Locate the cell with the specified text and output its [X, Y] center coordinate. 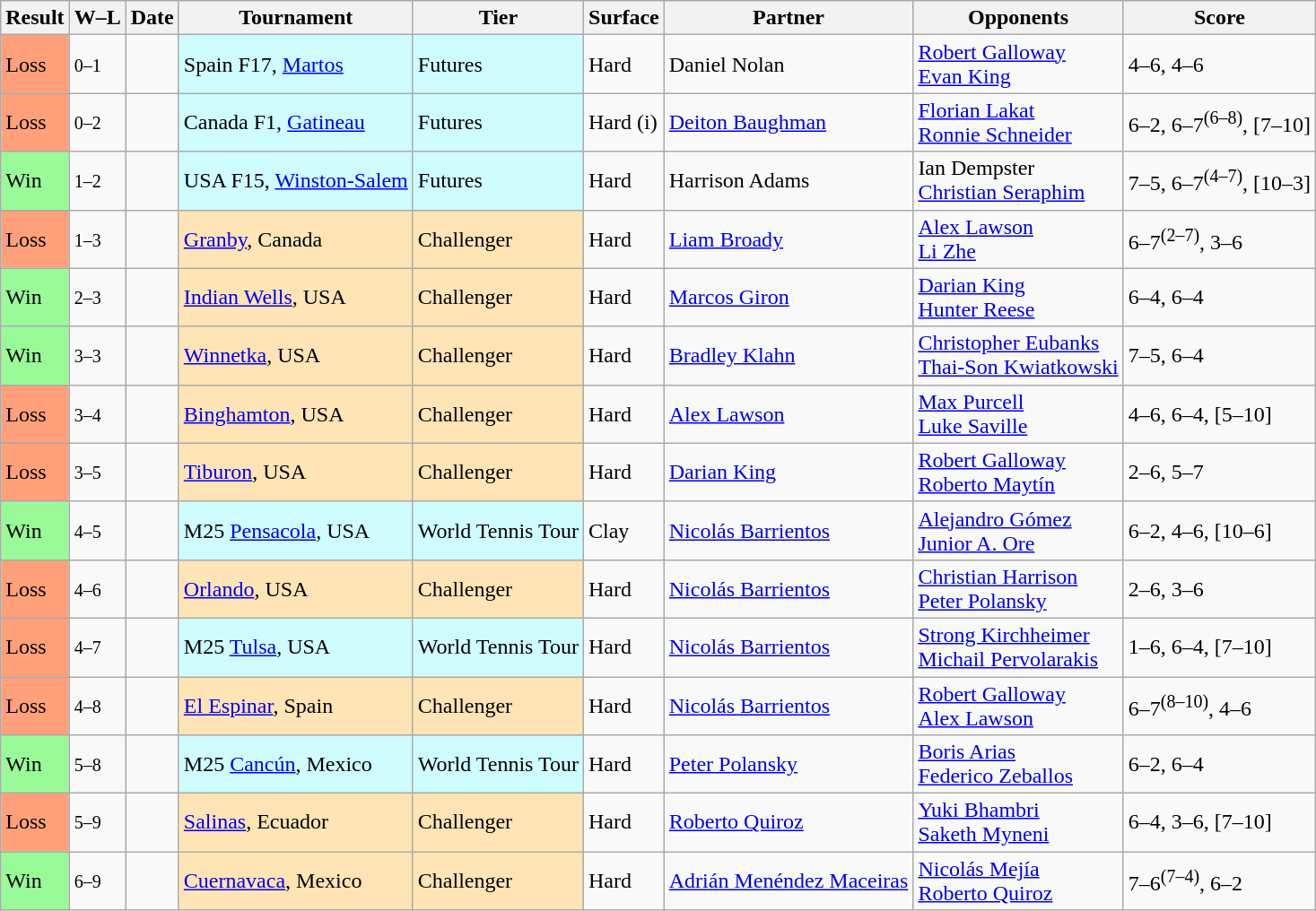
Nicolás Mejía Roberto Quiroz [1018, 881]
Peter Polansky [789, 764]
Yuki Bhambri Saketh Myneni [1018, 823]
1–6, 6–4, [7–10] [1219, 647]
Daniel Nolan [789, 65]
3–3 [97, 355]
Alex Lawson Li Zhe [1018, 239]
Hard (i) [624, 122]
0–1 [97, 65]
4–8 [97, 705]
W–L [97, 18]
Opponents [1018, 18]
Surface [624, 18]
Strong Kirchheimer Michail Pervolarakis [1018, 647]
USA F15, Winston-Salem [296, 181]
Granby, Canada [296, 239]
6–2, 4–6, [10–6] [1219, 531]
4–7 [97, 647]
6–4, 6–4 [1219, 298]
El Espinar, Spain [296, 705]
Ian Dempster Christian Seraphim [1018, 181]
7–6(7–4), 6–2 [1219, 881]
2–3 [97, 298]
4–6, 4–6 [1219, 65]
Canada F1, Gatineau [296, 122]
4–6, 6–4, [5–10] [1219, 414]
1–3 [97, 239]
Darian King [789, 472]
Darian King Hunter Reese [1018, 298]
1–2 [97, 181]
6–2, 6–7(6–8), [7–10] [1219, 122]
Partner [789, 18]
Tournament [296, 18]
Orlando, USA [296, 588]
M25 Pensacola, USA [296, 531]
6–7(2–7), 3–6 [1219, 239]
Binghamton, USA [296, 414]
Spain F17, Martos [296, 65]
Alejandro Gómez Junior A. Ore [1018, 531]
Tiburon, USA [296, 472]
3–4 [97, 414]
Cuernavaca, Mexico [296, 881]
Boris Arias Federico Zeballos [1018, 764]
7–5, 6–7(4–7), [10–3] [1219, 181]
5–9 [97, 823]
Indian Wells, USA [296, 298]
2–6, 5–7 [1219, 472]
0–2 [97, 122]
Alex Lawson [789, 414]
7–5, 6–4 [1219, 355]
Max Purcell Luke Saville [1018, 414]
6–2, 6–4 [1219, 764]
Date [153, 18]
Bradley Klahn [789, 355]
Christopher Eubanks Thai-Son Kwiatkowski [1018, 355]
6–7(8–10), 4–6 [1219, 705]
Harrison Adams [789, 181]
Florian Lakat Ronnie Schneider [1018, 122]
M25 Tulsa, USA [296, 647]
Robert Galloway Evan King [1018, 65]
Liam Broady [789, 239]
Marcos Giron [789, 298]
Result [35, 18]
2–6, 3–6 [1219, 588]
Clay [624, 531]
5–8 [97, 764]
Robert Galloway Alex Lawson [1018, 705]
Salinas, Ecuador [296, 823]
4–6 [97, 588]
Roberto Quiroz [789, 823]
Tier [498, 18]
Adrián Menéndez Maceiras [789, 881]
M25 Cancún, Mexico [296, 764]
6–9 [97, 881]
3–5 [97, 472]
Christian Harrison Peter Polansky [1018, 588]
6–4, 3–6, [7–10] [1219, 823]
Deiton Baughman [789, 122]
Score [1219, 18]
Robert Galloway Roberto Maytín [1018, 472]
Winnetka, USA [296, 355]
4–5 [97, 531]
